Determine the [X, Y] coordinate at the center of the cell enclosing the given text.  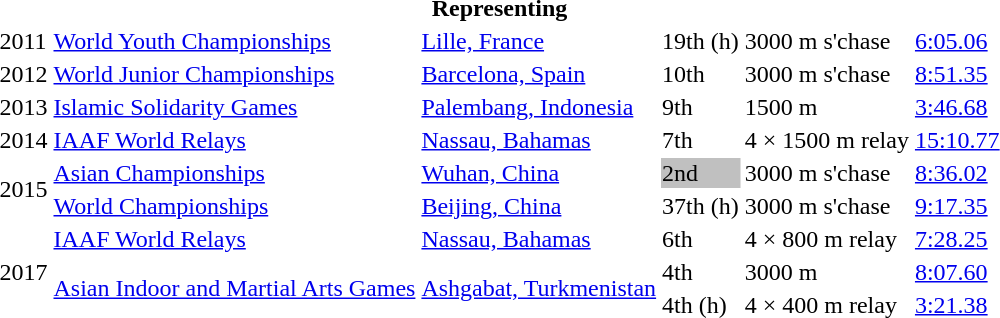
4th [701, 272]
World Championships [234, 206]
Beijing, China [539, 206]
World Youth Championships [234, 41]
2nd [701, 173]
3000 m [826, 272]
7th [701, 140]
19th (h) [701, 41]
1500 m [826, 107]
6th [701, 239]
Lille, France [539, 41]
Palembang, Indonesia [539, 107]
Islamic Solidarity Games [234, 107]
Barcelona, Spain [539, 74]
Asian Championships [234, 173]
9th [701, 107]
4 × 1500 m relay [826, 140]
37th (h) [701, 206]
World Junior Championships [234, 74]
4 × 800 m relay [826, 239]
10th [701, 74]
Wuhan, China [539, 173]
